Return (x, y) of the center of cell containing provided text 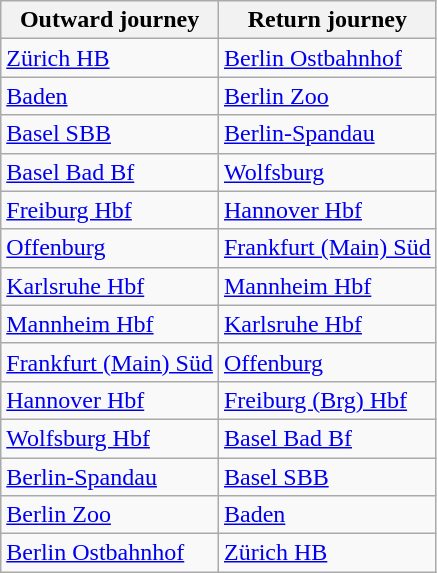
Wolfsburg (327, 172)
Wolfsburg Hbf (110, 438)
Return journey (327, 20)
Freiburg Hbf (110, 210)
Outward journey (110, 20)
Freiburg (Brg) Hbf (327, 400)
